Provide the [x, y] coordinate of the cell's center where the given text is located.  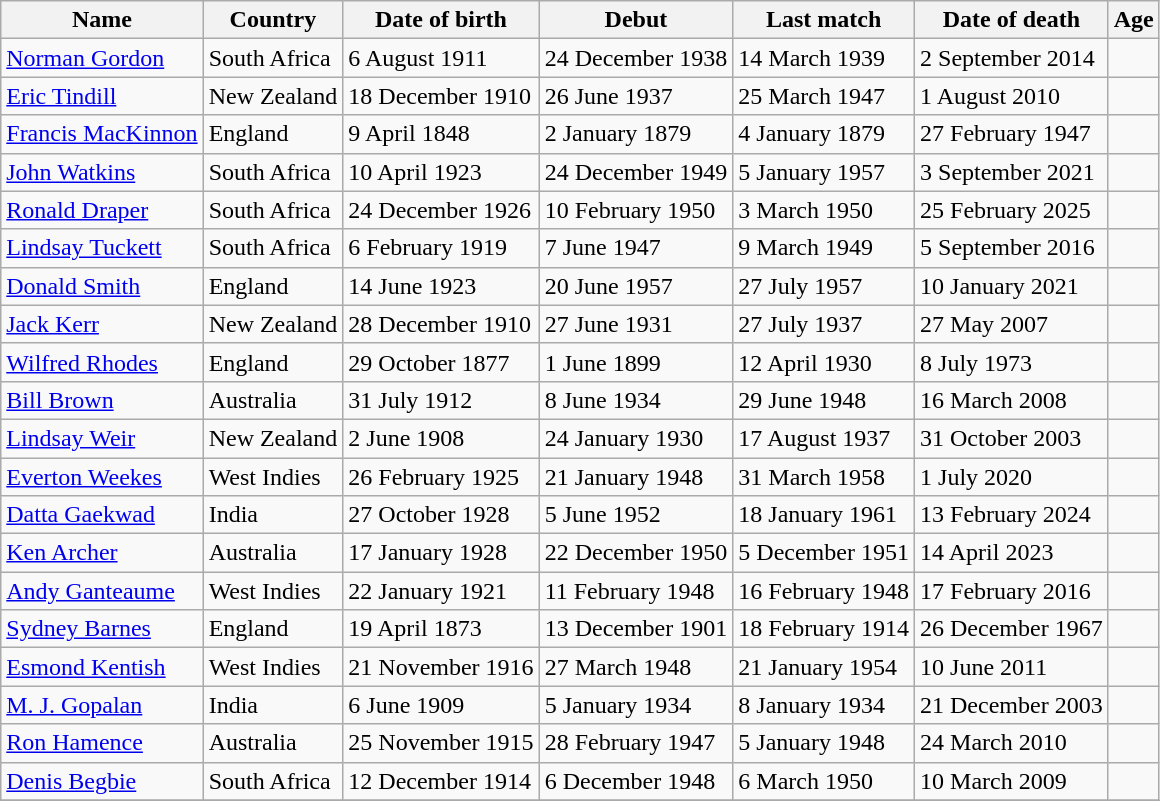
10 April 1923 [441, 172]
Date of birth [441, 20]
12 April 1930 [824, 362]
24 January 1930 [636, 438]
14 June 1923 [441, 286]
14 April 2023 [1012, 553]
27 October 1928 [441, 515]
27 May 2007 [1012, 324]
18 December 1910 [441, 96]
10 February 1950 [636, 210]
3 September 2021 [1012, 172]
Everton Weekes [102, 477]
5 January 1934 [636, 705]
Norman Gordon [102, 58]
17 August 1937 [824, 438]
31 July 1912 [441, 400]
5 January 1957 [824, 172]
12 December 1914 [441, 781]
Francis MacKinnon [102, 134]
Sydney Barnes [102, 629]
8 June 1934 [636, 400]
14 March 1939 [824, 58]
Ron Hamence [102, 743]
27 July 1937 [824, 324]
Donald Smith [102, 286]
19 April 1873 [441, 629]
Esmond Kentish [102, 667]
8 January 1934 [824, 705]
Lindsay Weir [102, 438]
26 February 1925 [441, 477]
26 June 1937 [636, 96]
5 June 1952 [636, 515]
17 January 1928 [441, 553]
John Watkins [102, 172]
Eric Tindill [102, 96]
29 June 1948 [824, 400]
27 February 1947 [1012, 134]
31 March 1958 [824, 477]
16 February 1948 [824, 591]
5 December 1951 [824, 553]
Datta Gaekwad [102, 515]
9 March 1949 [824, 248]
5 January 1948 [824, 743]
Ronald Draper [102, 210]
Andy Ganteaume [102, 591]
24 March 2010 [1012, 743]
Jack Kerr [102, 324]
6 June 1909 [441, 705]
25 November 1915 [441, 743]
27 June 1931 [636, 324]
9 April 1848 [441, 134]
27 July 1957 [824, 286]
13 February 2024 [1012, 515]
28 February 1947 [636, 743]
24 December 1926 [441, 210]
22 January 1921 [441, 591]
5 September 2016 [1012, 248]
Date of death [1012, 20]
18 February 1914 [824, 629]
18 January 1961 [824, 515]
1 July 2020 [1012, 477]
21 January 1954 [824, 667]
6 February 1919 [441, 248]
27 March 1948 [636, 667]
21 November 1916 [441, 667]
Debut [636, 20]
24 December 1949 [636, 172]
1 August 2010 [1012, 96]
Denis Begbie [102, 781]
26 December 1967 [1012, 629]
10 June 2011 [1012, 667]
31 October 2003 [1012, 438]
16 March 2008 [1012, 400]
21 January 1948 [636, 477]
8 July 1973 [1012, 362]
Bill Brown [102, 400]
21 December 2003 [1012, 705]
2 January 1879 [636, 134]
Country [273, 20]
13 December 1901 [636, 629]
Last match [824, 20]
20 June 1957 [636, 286]
11 February 1948 [636, 591]
4 January 1879 [824, 134]
22 December 1950 [636, 553]
10 March 2009 [1012, 781]
7 June 1947 [636, 248]
2 September 2014 [1012, 58]
Ken Archer [102, 553]
Age [1134, 20]
24 December 1938 [636, 58]
25 March 1947 [824, 96]
M. J. Gopalan [102, 705]
Wilfred Rhodes [102, 362]
Lindsay Tuckett [102, 248]
Name [102, 20]
6 March 1950 [824, 781]
6 August 1911 [441, 58]
2 June 1908 [441, 438]
28 December 1910 [441, 324]
3 March 1950 [824, 210]
10 January 2021 [1012, 286]
1 June 1899 [636, 362]
17 February 2016 [1012, 591]
29 October 1877 [441, 362]
6 December 1948 [636, 781]
25 February 2025 [1012, 210]
